Return the (X, Y) coordinate for the center point of the cell that contains the specified text.  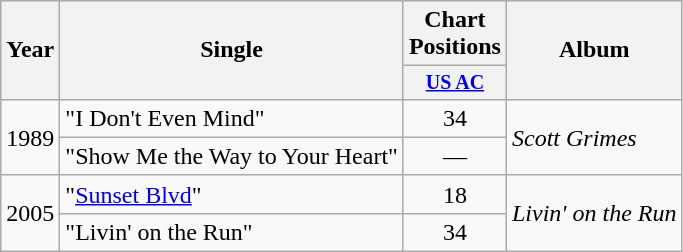
Chart Positions (454, 34)
Album (594, 50)
Livin' on the Run (594, 213)
"Livin' on the Run" (232, 232)
18 (454, 194)
Single (232, 50)
"Sunset Blvd" (232, 194)
— (454, 156)
"I Don't Even Mind" (232, 118)
2005 (30, 213)
"Show Me the Way to Your Heart" (232, 156)
Year (30, 50)
1989 (30, 137)
US AC (454, 82)
Scott Grimes (594, 137)
